Pinpoint the cell where the given text exists, returning its (x, y) midpoint coordinate. 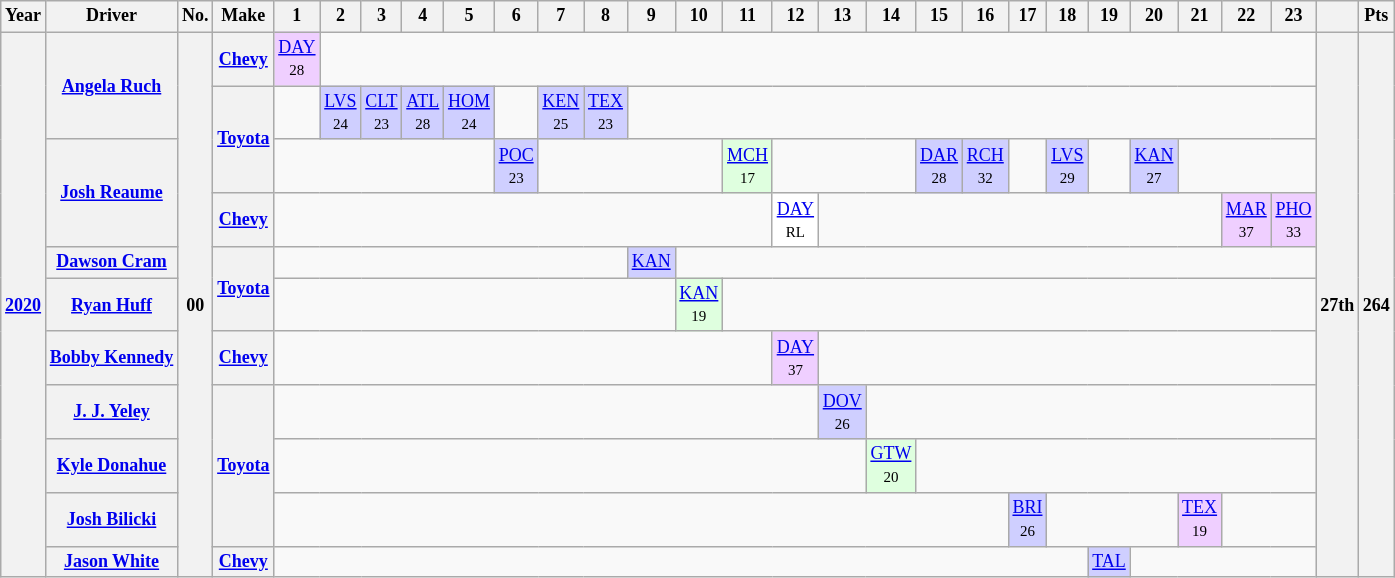
7 (561, 16)
17 (1028, 16)
14 (891, 16)
No. (196, 16)
264 (1376, 304)
DAYRL (795, 220)
TEX19 (1200, 519)
2020 (24, 304)
20 (1154, 16)
Ryan Huff (111, 305)
KAN (651, 262)
15 (940, 16)
KAN19 (699, 305)
CLT23 (382, 113)
00 (196, 304)
POC23 (516, 166)
ATL28 (423, 113)
Angela Ruch (111, 86)
Driver (111, 16)
4 (423, 16)
10 (699, 16)
DAY37 (795, 358)
8 (606, 16)
Pts (1376, 16)
KAN27 (1154, 166)
13 (842, 16)
18 (1068, 16)
Josh Bilicki (111, 519)
Bobby Kennedy (111, 358)
19 (1109, 16)
27th (1338, 304)
9 (651, 16)
DAR28 (940, 166)
RCH32 (985, 166)
11 (748, 16)
21 (1200, 16)
6 (516, 16)
BRI26 (1028, 519)
LVS24 (340, 113)
22 (1246, 16)
MAR37 (1246, 220)
Year (24, 16)
PHO33 (1294, 220)
2 (340, 16)
Josh Reaume (111, 192)
KEN25 (561, 113)
GTW20 (891, 466)
MCH17 (748, 166)
1 (297, 16)
23 (1294, 16)
J. J. Yeley (111, 412)
Kyle Donahue (111, 466)
Dawson Cram (111, 262)
DOV26 (842, 412)
Jason White (111, 562)
HOM24 (470, 113)
TAL (1109, 562)
DAY28 (297, 59)
16 (985, 16)
TEX23 (606, 113)
LVS29 (1068, 166)
Make (244, 16)
12 (795, 16)
3 (382, 16)
5 (470, 16)
